Identify which cell holds the provided text, then report its [x, y] central coordinate. 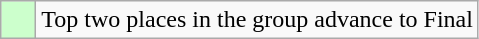
Top two places in the group advance to Final [258, 20]
